Find where the given text appears and provide that cell's center as (X, Y) coordinate. 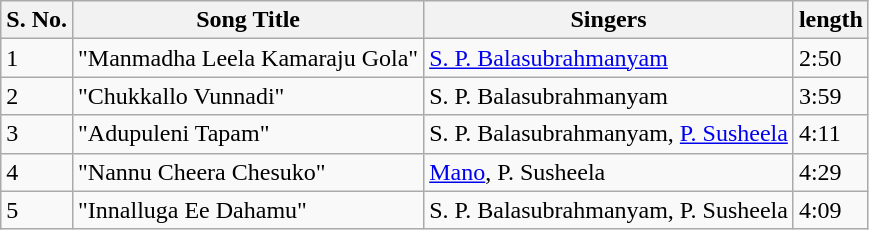
"Adupuleni Tapam" (248, 134)
2 (37, 96)
Song Title (248, 20)
"Chukkallo Vunnadi" (248, 96)
Singers (609, 20)
1 (37, 58)
"Nannu Cheera Chesuko" (248, 172)
"Innalluga Ee Dahamu" (248, 210)
5 (37, 210)
4:29 (830, 172)
3 (37, 134)
length (830, 20)
4:09 (830, 210)
Mano, P. Susheela (609, 172)
4 (37, 172)
2:50 (830, 58)
3:59 (830, 96)
"Manmadha Leela Kamaraju Gola" (248, 58)
4:11 (830, 134)
S. No. (37, 20)
